Identify which cell holds the provided text, then report its (X, Y) central coordinate. 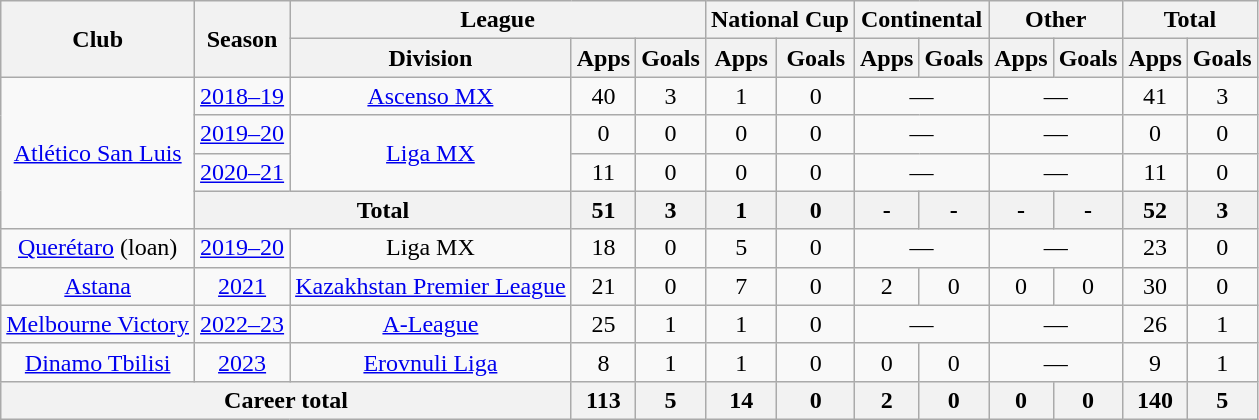
18 (603, 248)
Querétaro (loan) (98, 248)
14 (741, 400)
52 (1155, 210)
7 (741, 286)
Season (242, 39)
25 (603, 324)
A-League (431, 324)
National Cup (780, 20)
51 (603, 210)
Kazakhstan Premier League (431, 286)
2022–23 (242, 324)
140 (1155, 400)
2021 (242, 286)
League (498, 20)
9 (1155, 362)
41 (1155, 96)
113 (603, 400)
21 (603, 286)
40 (603, 96)
23 (1155, 248)
Continental (922, 20)
Career total (286, 400)
Melbourne Victory (98, 324)
2018–19 (242, 96)
Atlético San Luis (98, 153)
8 (603, 362)
2020–21 (242, 172)
Ascenso MX (431, 96)
Dinamo Tbilisi (98, 362)
Erovnuli Liga (431, 362)
Other (1056, 20)
2023 (242, 362)
26 (1155, 324)
30 (1155, 286)
Astana (98, 286)
Division (431, 58)
Club (98, 39)
